Pinpoint the cell where the given text exists, returning its [x, y] midpoint coordinate. 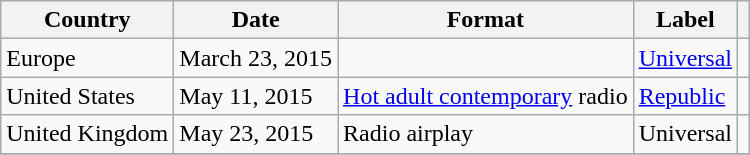
Date [256, 20]
Format [486, 20]
Label [685, 20]
May 23, 2015 [256, 134]
Hot adult contemporary radio [486, 96]
Republic [685, 96]
United States [88, 96]
Europe [88, 58]
May 11, 2015 [256, 96]
United Kingdom [88, 134]
Country [88, 20]
Radio airplay [486, 134]
March 23, 2015 [256, 58]
